Determine the [x, y] coordinate at the center of the cell enclosing the given text.  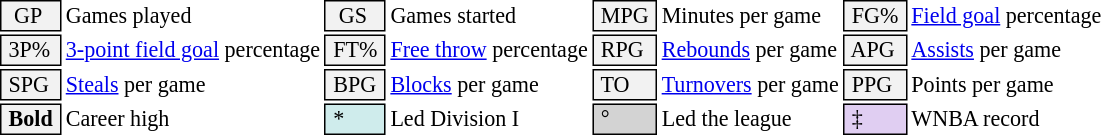
Minutes per game [750, 16]
APG [875, 50]
Games started [489, 16]
Rebounds per game [750, 50]
PPG [875, 85]
FG% [875, 16]
Games played [192, 16]
RPG [624, 50]
TO [624, 85]
Steals per game [192, 85]
BPG [356, 85]
Blocks per game [489, 85]
GS [356, 16]
Free throw percentage [489, 50]
SPG [30, 85]
GP [30, 16]
3-point field goal percentage [192, 50]
3P% [30, 50]
FT% [356, 50]
Turnovers per game [750, 85]
MPG [624, 16]
